Find where the given text appears and provide that cell's center as [X, Y] coordinate. 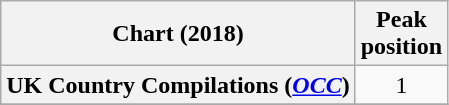
Peakposition [401, 34]
Chart (2018) [178, 34]
UK Country Compilations (OCC) [178, 85]
1 [401, 85]
